Return the [x, y] coordinate for the center point of the cell that contains the specified text.  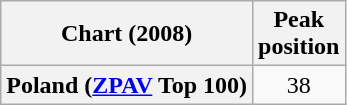
38 [299, 85]
Peakposition [299, 34]
Chart (2008) [127, 34]
Poland (ZPAV Top 100) [127, 85]
